Identify which cell holds the provided text, then report its (X, Y) central coordinate. 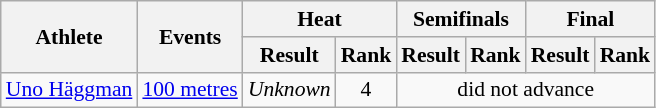
Heat (320, 19)
Uno Häggman (70, 90)
Unknown (290, 90)
Semifinals (460, 19)
Final (590, 19)
100 metres (190, 90)
Athlete (70, 36)
did not advance (526, 90)
Events (190, 36)
4 (366, 90)
